Detect which cell encompasses the target text, then output its [X, Y] center coordinate. 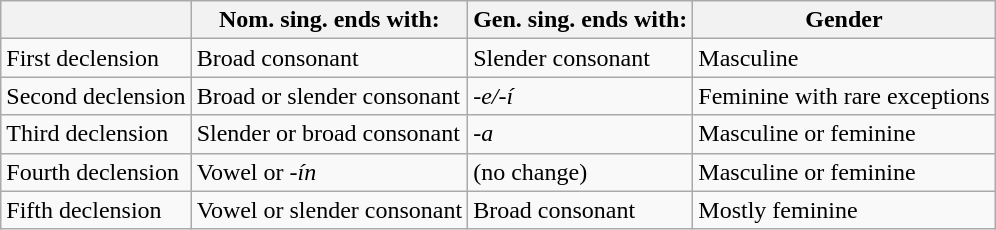
Slender or broad consonant [330, 134]
Vowel or slender consonant [330, 210]
Second declension [96, 96]
-a [580, 134]
Gen. sing. ends with: [580, 20]
(no change) [580, 172]
Third declension [96, 134]
Slender consonant [580, 58]
Broad or slender consonant [330, 96]
Nom. sing. ends with: [330, 20]
Gender [844, 20]
-e/-í [580, 96]
Fourth declension [96, 172]
Feminine with rare exceptions [844, 96]
First declension [96, 58]
Masculine [844, 58]
Vowel or -ín [330, 172]
Fifth declension [96, 210]
Mostly feminine [844, 210]
